Detect which cell encompasses the target text, then output its [x, y] center coordinate. 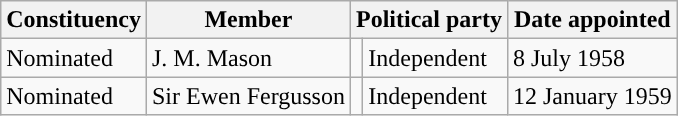
12 January 1959 [592, 96]
Member [248, 20]
J. M. Mason [248, 58]
Sir Ewen Fergusson [248, 96]
Date appointed [592, 20]
8 July 1958 [592, 58]
Constituency [74, 20]
Political party [428, 20]
